From the cell containing the given text, extract its center point as (x, y) coordinate. 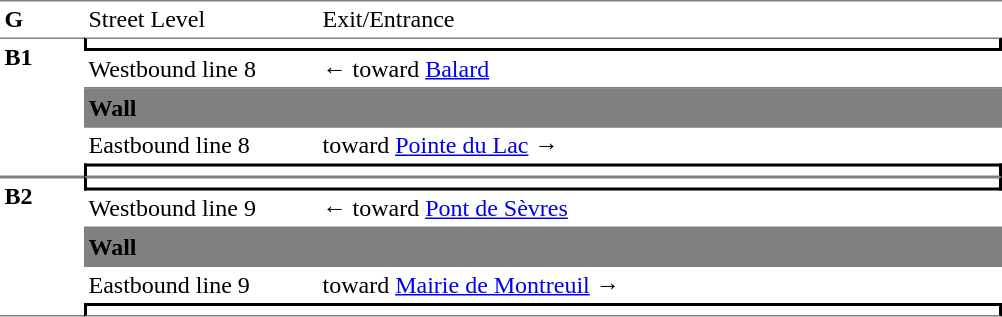
Westbound line 8 (201, 70)
Westbound line 9 (201, 209)
B2 (42, 247)
Eastbound line 8 (201, 146)
G (42, 19)
← toward Pont de Sèvres (660, 209)
Street Level (201, 19)
Eastbound line 9 (201, 285)
toward Mairie de Montreuil → (660, 285)
toward Pointe du Lac → (660, 146)
Exit/Entrance (660, 19)
← toward Balard (660, 70)
B1 (42, 108)
